Scan for the cell matching the given text and deliver its (x, y) coordinate at center. 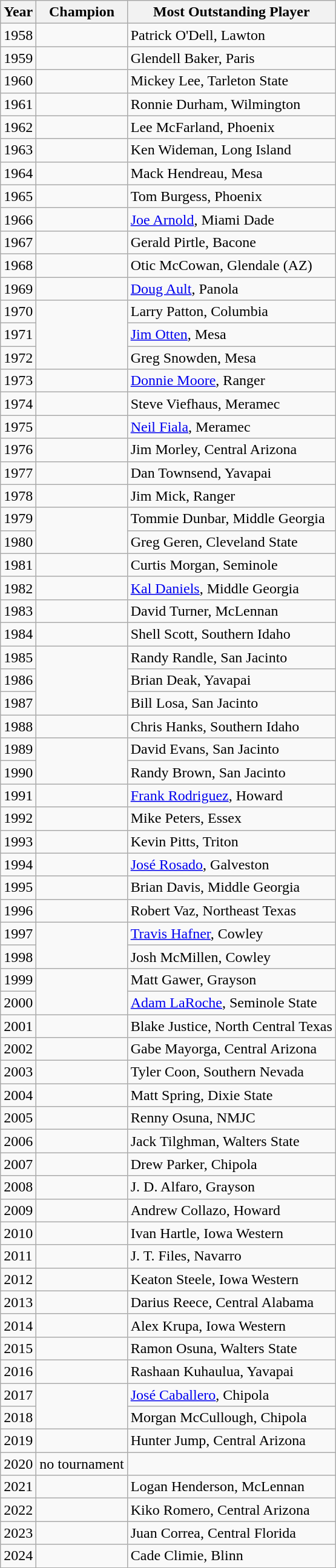
Travis Hafner, Cowley (231, 934)
Brian Davis, Middle Georgia (231, 888)
1969 (18, 289)
David Turner, McLennan (231, 611)
1976 (18, 450)
Kal Daniels, Middle Georgia (231, 588)
Donnie Moore, Ranger (231, 381)
2021 (18, 1487)
Joe Arnold, Miami Dade (231, 219)
Curtis Morgan, Seminole (231, 565)
Jim Morley, Central Arizona (231, 450)
1963 (18, 150)
2016 (18, 1371)
Alex Krupa, Iowa Western (231, 1325)
Jim Mick, Ranger (231, 496)
Ramon Osuna, Walters State (231, 1348)
1995 (18, 888)
Steve Viefhaus, Meramec (231, 404)
David Evans, San Jacinto (231, 749)
1968 (18, 265)
Mickey Lee, Tarleton State (231, 81)
1993 (18, 842)
no tournament (82, 1464)
1982 (18, 588)
Brian Deak, Yavapai (231, 680)
1974 (18, 404)
2008 (18, 1187)
J. D. Alfaro, Grayson (231, 1187)
Andrew Collazo, Howard (231, 1210)
2003 (18, 1072)
1994 (18, 865)
1991 (18, 796)
Tyler Coon, Southern Nevada (231, 1072)
Jim Otten, Mesa (231, 335)
Adam LaRoche, Seminole State (231, 1003)
1959 (18, 58)
1970 (18, 312)
1996 (18, 911)
1983 (18, 611)
2000 (18, 1003)
Robert Vaz, Northeast Texas (231, 911)
1978 (18, 496)
Blake Justice, North Central Texas (231, 1026)
Renny Osuna, NMJC (231, 1118)
2014 (18, 1325)
Matt Gawer, Grayson (231, 980)
1986 (18, 680)
2005 (18, 1118)
Gabe Mayorga, Central Arizona (231, 1049)
Most Outstanding Player (231, 12)
Logan Henderson, McLennan (231, 1487)
1973 (18, 381)
2019 (18, 1441)
Tommie Dunbar, Middle Georgia (231, 519)
2015 (18, 1348)
1981 (18, 565)
1997 (18, 934)
1961 (18, 104)
Morgan McCullough, Chipola (231, 1418)
2011 (18, 1256)
Champion (82, 12)
Drew Parker, Chipola (231, 1164)
2010 (18, 1233)
Randy Brown, San Jacinto (231, 772)
Mack Hendreau, Mesa (231, 173)
Ken Wideman, Long Island (231, 150)
Shell Scott, Southern Idaho (231, 634)
1977 (18, 473)
J. T. Files, Navarro (231, 1256)
Dan Townsend, Yavapai (231, 473)
1972 (18, 358)
Patrick O'Dell, Lawton (231, 35)
1964 (18, 173)
Lee McFarland, Phoenix (231, 127)
1992 (18, 819)
2009 (18, 1210)
2023 (18, 1533)
1966 (18, 219)
1990 (18, 772)
Kiko Romero, Central Arizona (231, 1510)
José Caballero, Chipola (231, 1394)
1980 (18, 542)
Greg Geren, Cleveland State (231, 542)
1965 (18, 196)
Matt Spring, Dixie State (231, 1095)
2017 (18, 1394)
1967 (18, 242)
Neil Fiala, Meramec (231, 427)
Larry Patton, Columbia (231, 312)
1998 (18, 957)
2018 (18, 1418)
Jack Tilghman, Walters State (231, 1141)
1958 (18, 35)
1979 (18, 519)
1988 (18, 726)
1975 (18, 427)
2020 (18, 1464)
Frank Rodriguez, Howard (231, 796)
2001 (18, 1026)
1971 (18, 335)
1962 (18, 127)
2012 (18, 1279)
José Rosado, Galveston (231, 865)
2013 (18, 1302)
Keaton Steele, Iowa Western (231, 1279)
1960 (18, 81)
1984 (18, 634)
Darius Reece, Central Alabama (231, 1302)
2004 (18, 1095)
Hunter Jump, Central Arizona (231, 1441)
Doug Ault, Panola (231, 289)
Ronnie Durham, Wilmington (231, 104)
Rashaan Kuhaulua, Yavapai (231, 1371)
1985 (18, 657)
Mike Peters, Essex (231, 819)
Josh McMillen, Cowley (231, 957)
Randy Randle, San Jacinto (231, 657)
Greg Snowden, Mesa (231, 358)
2006 (18, 1141)
1987 (18, 703)
2002 (18, 1049)
Bill Losa, San Jacinto (231, 703)
Glendell Baker, Paris (231, 58)
Otic McCowan, Glendale (AZ) (231, 265)
2022 (18, 1510)
2007 (18, 1164)
Kevin Pitts, Triton (231, 842)
2024 (18, 1556)
1999 (18, 980)
Juan Correa, Central Florida (231, 1533)
Year (18, 12)
Gerald Pirtle, Bacone (231, 242)
Tom Burgess, Phoenix (231, 196)
Chris Hanks, Southern Idaho (231, 726)
Cade Climie, Blinn (231, 1556)
Ivan Hartle, Iowa Western (231, 1233)
1989 (18, 749)
